Scan for the cell matching the given text and deliver its (x, y) coordinate at center. 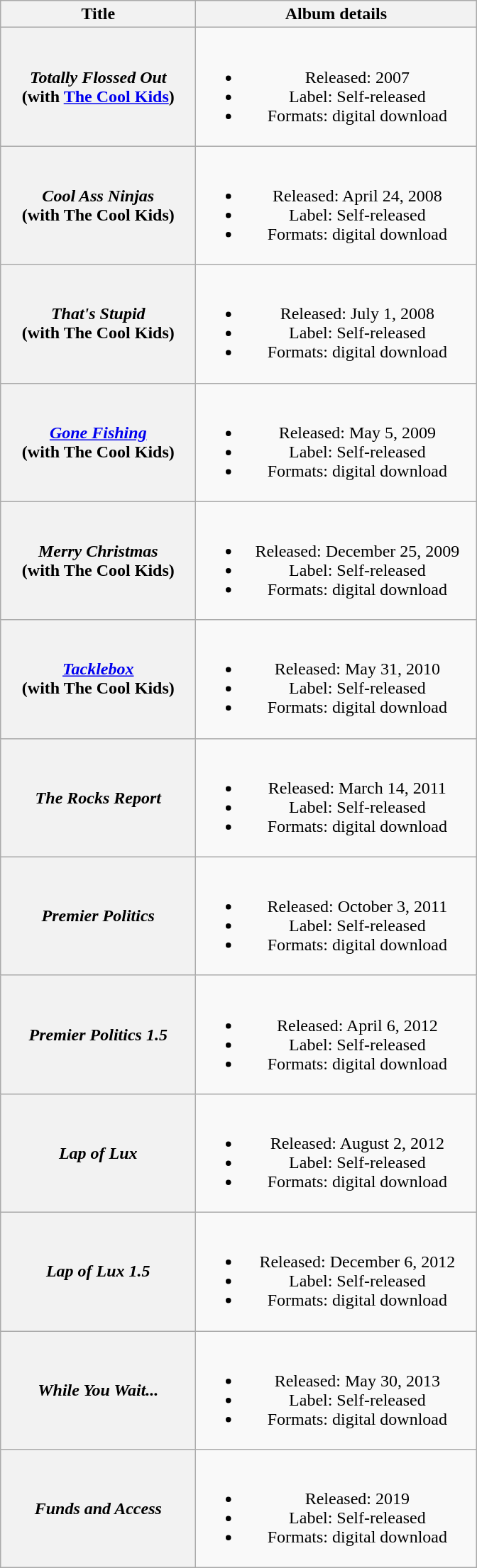
Lap of Lux 1.5 (98, 1271)
Merry Christmas(with The Cool Kids) (98, 560)
Lap of Lux (98, 1153)
Released: April 6, 2012Label: Self-releasedFormats: digital download (336, 1034)
While You Wait... (98, 1390)
Cool Ass Ninjas(with The Cool Kids) (98, 206)
Premier Politics 1.5 (98, 1034)
Premier Politics (98, 916)
Released: July 1, 2008Label: Self-releasedFormats: digital download (336, 323)
Funds and Access (98, 1509)
Tacklebox(with The Cool Kids) (98, 679)
Album details (336, 14)
Released: May 31, 2010Label: Self-releasedFormats: digital download (336, 679)
Released: March 14, 2011Label: Self-releasedFormats: digital download (336, 797)
Title (98, 14)
The Rocks Report (98, 797)
Released: August 2, 2012Label: Self-releasedFormats: digital download (336, 1153)
Released: April 24, 2008Label: Self-releasedFormats: digital download (336, 206)
Released: 2007Label: Self-releasedFormats: digital download (336, 87)
Released: May 30, 2013Label: Self-releasedFormats: digital download (336, 1390)
Released: May 5, 2009Label: Self-releasedFormats: digital download (336, 443)
Released: 2019Label: Self-releasedFormats: digital download (336, 1509)
That's Stupid(with The Cool Kids) (98, 323)
Totally Flossed Out(with The Cool Kids) (98, 87)
Gone Fishing(with The Cool Kids) (98, 443)
Released: October 3, 2011Label: Self-releasedFormats: digital download (336, 916)
Released: December 25, 2009Label: Self-releasedFormats: digital download (336, 560)
Released: December 6, 2012Label: Self-releasedFormats: digital download (336, 1271)
